Extract the [X, Y] coordinate from the center of the cell holding the provided text.  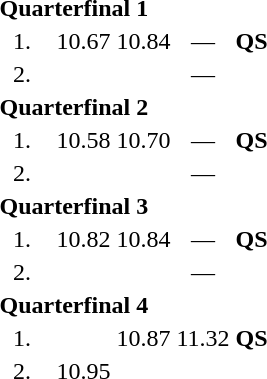
11.32 [203, 338]
10.70 [144, 140]
10.58 [84, 140]
10.82 [84, 239]
10.67 [84, 41]
10.87 [144, 338]
